Return the [x, y] coordinate for the center point of the cell that contains the specified text.  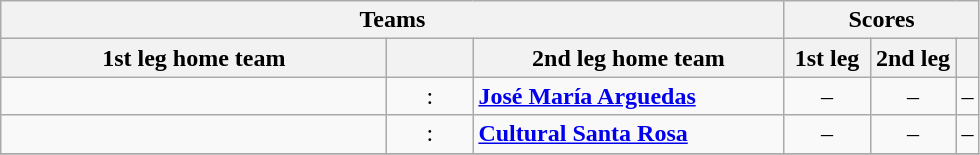
2nd leg [913, 58]
Cultural Santa Rosa [628, 134]
Teams [392, 20]
1st leg home team [194, 58]
José María Arguedas [628, 96]
Scores [882, 20]
1st leg [827, 58]
2nd leg home team [628, 58]
